Return [x, y] of the center of cell containing provided text 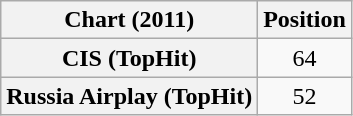
Chart (2011) [130, 20]
Position [305, 20]
Russia Airplay (TopHit) [130, 96]
CIS (TopHit) [130, 58]
64 [305, 58]
52 [305, 96]
